Determine the [x, y] coordinate at the center of the cell enclosing the given text.  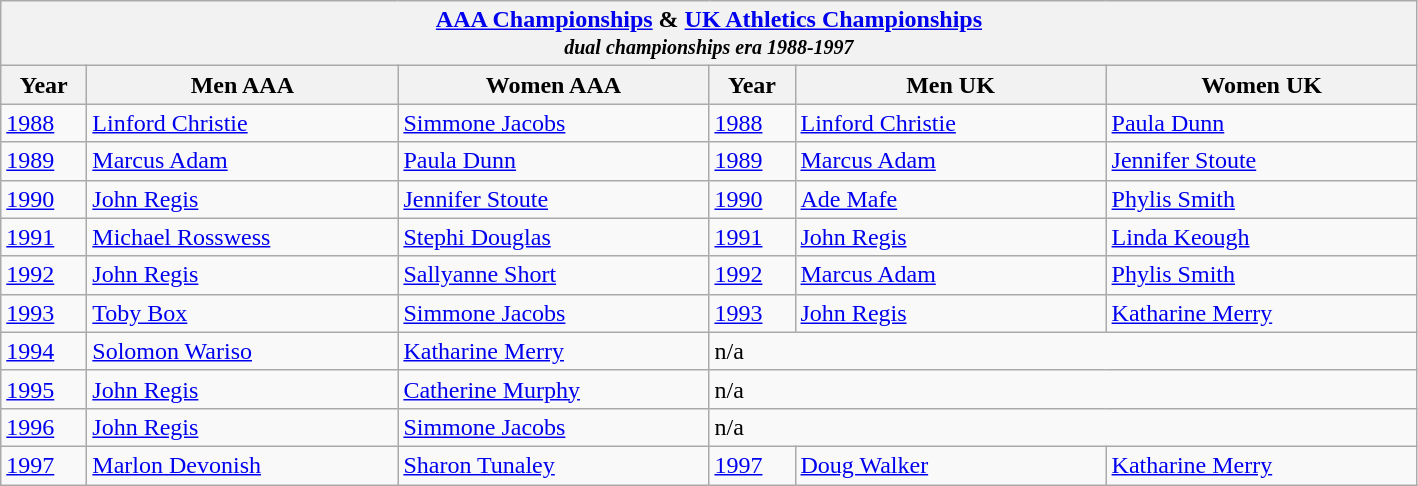
Michael Rosswess [242, 237]
Toby Box [242, 313]
Linda Keough [1262, 237]
Stephi Douglas [554, 237]
Men AAA [242, 85]
Men UK [950, 85]
Women UK [1262, 85]
Ade Mafe [950, 199]
1996 [44, 427]
Solomon Wariso [242, 351]
Marlon Devonish [242, 465]
Women AAA [554, 85]
1995 [44, 389]
AAA Championships & UK Athletics Championshipsdual championships era 1988-1997 [709, 34]
Doug Walker [950, 465]
Catherine Murphy [554, 389]
1994 [44, 351]
Sharon Tunaley [554, 465]
Sallyanne Short [554, 275]
